Extract the (x, y) coordinate from the center of the cell holding the provided text.  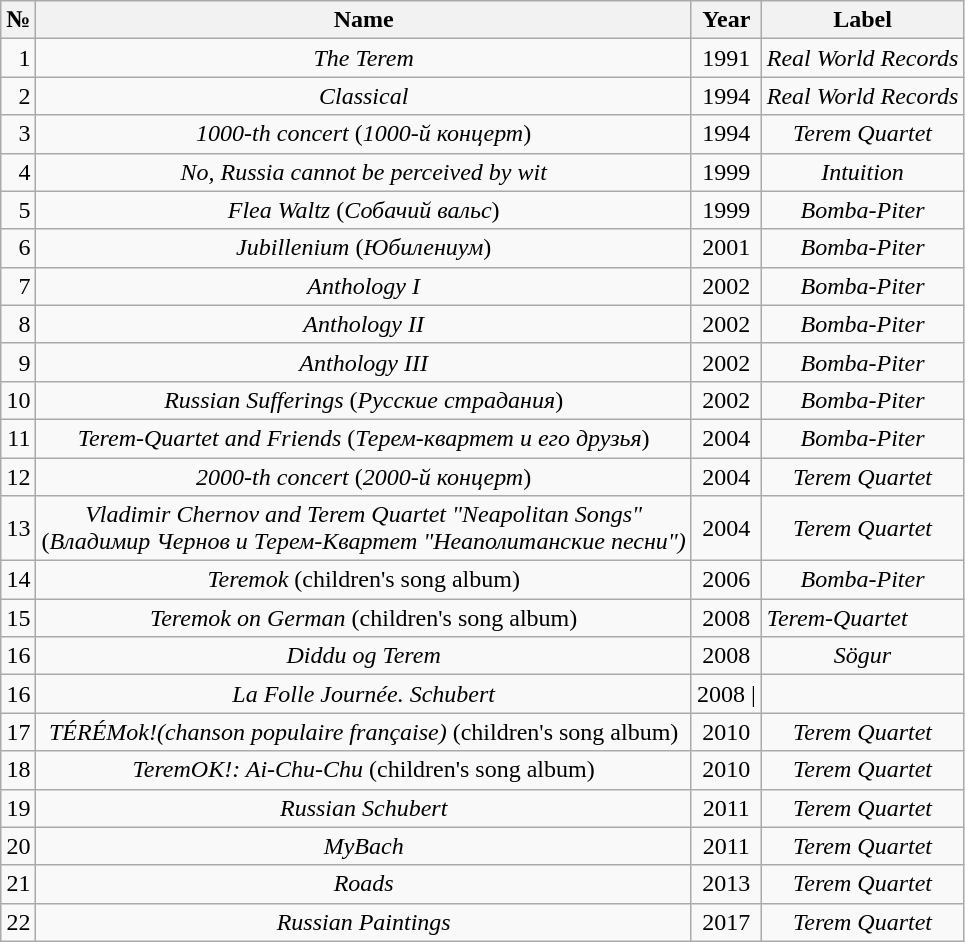
Terem-Quartet and Friends (Терем-квартет и его друзья) (364, 438)
15 (18, 618)
11 (18, 438)
Flea Waltz (Собачий вальс) (364, 210)
Year (726, 20)
Anthology III (364, 362)
Jubillenium (Юбилениум) (364, 248)
Intuition (862, 172)
Diddu og Terem (364, 656)
14 (18, 580)
Sögur (862, 656)
Label (862, 20)
5 (18, 210)
20 (18, 846)
Roads (364, 884)
10 (18, 400)
2006 (726, 580)
Teremok on German (children's song album) (364, 618)
13 (18, 528)
MyBach (364, 846)
Anthology II (364, 324)
Teremok (children's song album) (364, 580)
17 (18, 732)
7 (18, 286)
9 (18, 362)
The Terem (364, 58)
22 (18, 922)
2000-th concert (2000-й концерт) (364, 477)
Classical (364, 96)
TÉRÉMok!(chanson populaire française) (children's song album) (364, 732)
2001 (726, 248)
La Folle Journée. Schubert (364, 694)
3 (18, 134)
№ (18, 20)
12 (18, 477)
2 (18, 96)
Anthology I (364, 286)
18 (18, 770)
TeremOK!: Ai-Chu-Chu (children's song album) (364, 770)
1000-th concert (1000-й концерт) (364, 134)
Russian Paintings (364, 922)
Name (364, 20)
No, Russia cannot be perceived by wit (364, 172)
19 (18, 808)
1991 (726, 58)
6 (18, 248)
4 (18, 172)
21 (18, 884)
Russian Schubert (364, 808)
2013 (726, 884)
8 (18, 324)
1 (18, 58)
Vladimir Chernov and Terem Quartet "Neapolitan Songs"(Владимир Чернов и Терем-Квартет "Неаполитанские песни") (364, 528)
2008 | (726, 694)
2017 (726, 922)
Terem-Quartet (862, 618)
Russian Sufferings (Русские страдания) (364, 400)
